Return (X, Y) of the center of cell containing provided text 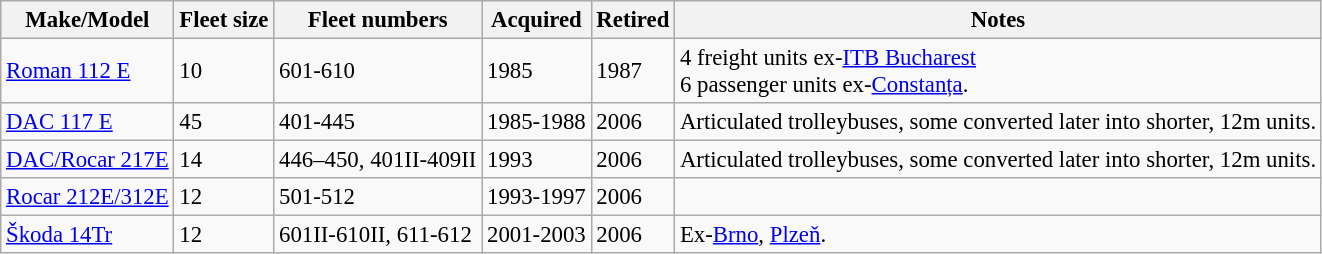
14 (224, 160)
401-445 (378, 122)
446–450, 401II-409II (378, 160)
Make/Model (88, 20)
1985 (536, 72)
1993-1997 (536, 197)
DAC/Rocar 217E (88, 160)
10 (224, 72)
1993 (536, 160)
Rocar 212E/312E (88, 197)
Škoda 14Tr (88, 235)
45 (224, 122)
Fleet numbers (378, 20)
601-610 (378, 72)
601II-610II, 611-612 (378, 235)
Acquired (536, 20)
Roman 112 E (88, 72)
Fleet size (224, 20)
4 freight units ex-ITB Bucharest6 passenger units ex-Constanța. (998, 72)
Ex-Brno, Plzeň. (998, 235)
1987 (633, 72)
Notes (998, 20)
DAC 117 E (88, 122)
1985-1988 (536, 122)
Retired (633, 20)
2001-2003 (536, 235)
501-512 (378, 197)
